Determine the [x, y] coordinate at the center of the cell enclosing the given text.  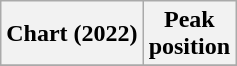
Chart (2022) [72, 34]
Peakposition [189, 34]
